Search for the cell housing the specified text and yield its [x, y] center coordinate. 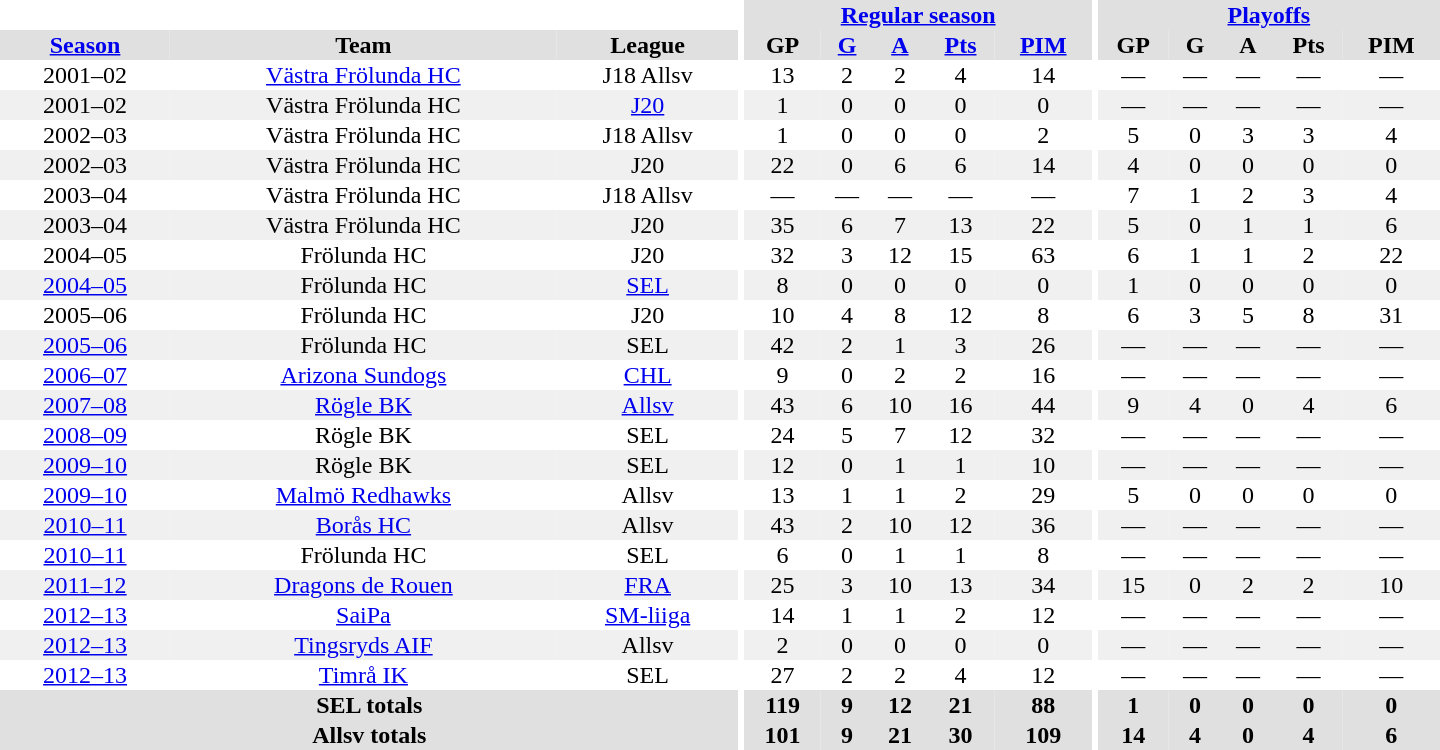
101 [782, 735]
35 [782, 225]
119 [782, 705]
30 [960, 735]
42 [782, 345]
FRA [648, 585]
24 [782, 435]
26 [1044, 345]
SEL totals [370, 705]
Malmö Redhawks [364, 495]
League [648, 45]
Tingsryds AIF [364, 645]
34 [1044, 585]
31 [1392, 315]
Arizona Sundogs [364, 375]
2007–08 [85, 405]
63 [1044, 255]
Borås HC [364, 525]
Timrå IK [364, 675]
Season [85, 45]
36 [1044, 525]
SaiPa [364, 615]
CHL [648, 375]
Regular season [918, 15]
109 [1044, 735]
Dragons de Rouen [364, 585]
29 [1044, 495]
Team [364, 45]
44 [1044, 405]
2006–07 [85, 375]
Playoffs [1269, 15]
Allsv totals [370, 735]
2008–09 [85, 435]
25 [782, 585]
SM-liiga [648, 615]
88 [1044, 705]
2011–12 [85, 585]
27 [782, 675]
